Return the (X, Y) coordinate for the center point of the cell that contains the specified text.  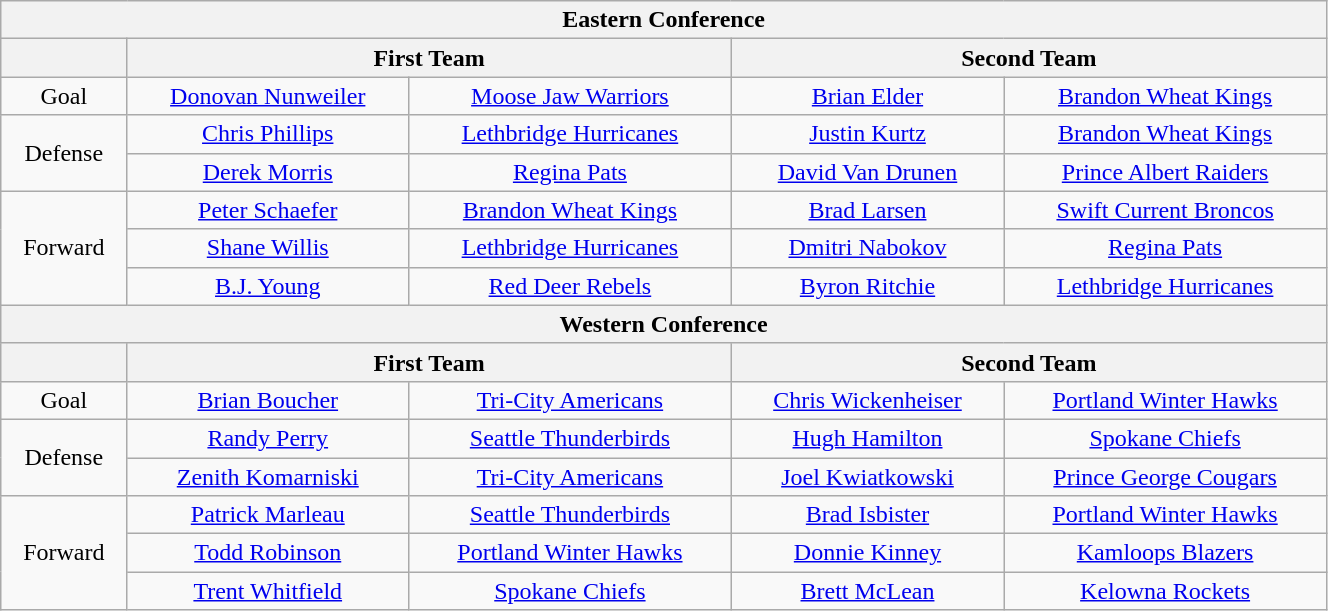
Chris Phillips (268, 134)
Brad Larsen (868, 210)
Prince George Cougars (1166, 477)
Brad Isbister (868, 515)
Derek Morris (268, 172)
Brian Boucher (268, 400)
Red Deer Rebels (570, 286)
Brian Elder (868, 96)
Western Conference (664, 324)
Eastern Conference (664, 20)
Randy Perry (268, 438)
B.J. Young (268, 286)
Donovan Nunweiler (268, 96)
Kamloops Blazers (1166, 553)
Kelowna Rockets (1166, 591)
Hugh Hamilton (868, 438)
Justin Kurtz (868, 134)
Brett McLean (868, 591)
Todd Robinson (268, 553)
Trent Whitfield (268, 591)
Peter Schaefer (268, 210)
Shane Willis (268, 248)
Dmitri Nabokov (868, 248)
Donnie Kinney (868, 553)
Chris Wickenheiser (868, 400)
Prince Albert Raiders (1166, 172)
Patrick Marleau (268, 515)
Zenith Komarniski (268, 477)
Joel Kwiatkowski (868, 477)
David Van Drunen (868, 172)
Moose Jaw Warriors (570, 96)
Byron Ritchie (868, 286)
Swift Current Broncos (1166, 210)
